Return the (X, Y) coordinate for the center point of the cell that contains the specified text.  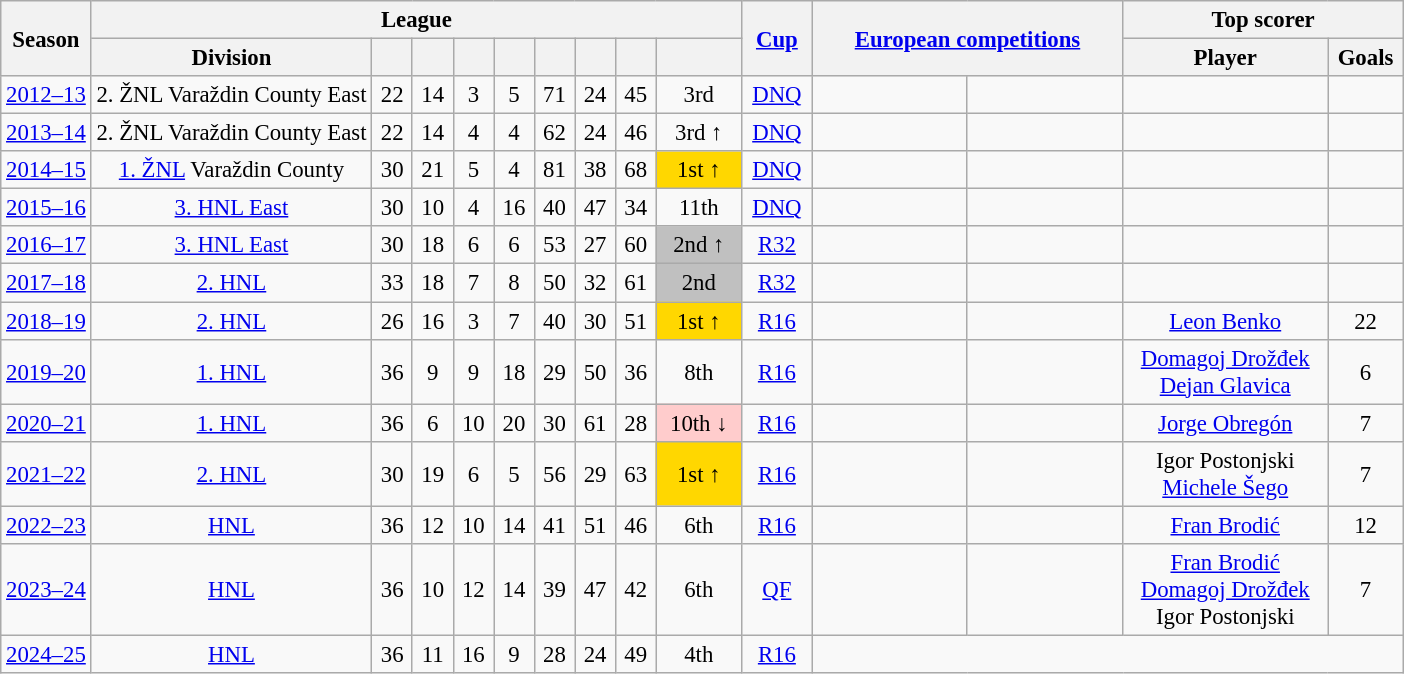
2017–18 (46, 283)
Jorge Obregón (1226, 423)
2018–19 (46, 321)
2016–17 (46, 245)
63 (636, 474)
Cup (778, 38)
8th (699, 372)
2021–22 (46, 474)
Leon Benko (1226, 321)
Top scorer (1264, 20)
11 (432, 654)
2012–13 (46, 95)
38 (596, 170)
8 (514, 283)
Goals (1366, 58)
European competitions (968, 38)
27 (596, 245)
11th (699, 208)
Season (46, 38)
34 (636, 208)
2013–14 (46, 133)
2022–23 (46, 525)
League (416, 20)
32 (596, 283)
Igor PostonjskiMichele Šego (1226, 474)
62 (554, 133)
42 (636, 590)
2nd ↑ (699, 245)
39 (554, 590)
Fran BrodićDomagoj DrožđekIgor Postonjski (1226, 590)
2023–24 (46, 590)
4th (699, 654)
21 (432, 170)
3rd ↑ (699, 133)
71 (554, 95)
41 (554, 525)
49 (636, 654)
2014–15 (46, 170)
QF (778, 590)
20 (514, 423)
68 (636, 170)
Player (1226, 58)
53 (554, 245)
33 (392, 283)
81 (554, 170)
19 (432, 474)
2015–16 (46, 208)
1. ŽNL Varaždin County (232, 170)
26 (392, 321)
56 (554, 474)
Domagoj DrožđekDejan Glavica (1226, 372)
2024–25 (46, 654)
2nd (699, 283)
2019–20 (46, 372)
3rd (699, 95)
Division (232, 58)
10th ↓ (699, 423)
45 (636, 95)
Fran Brodić (1226, 525)
2020–21 (46, 423)
60 (636, 245)
